For the text-containing cell, return its midpoint in [X, Y] coordinate format. 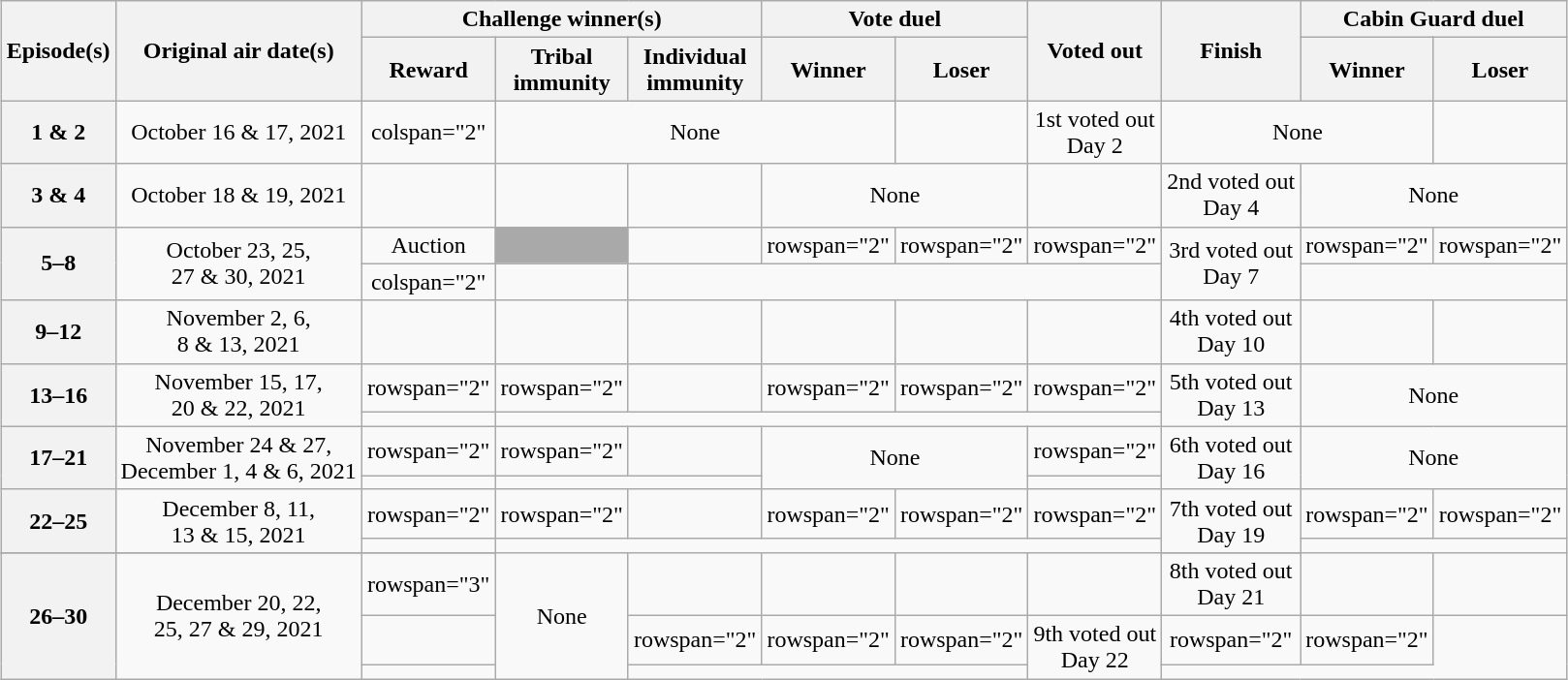
1 & 2 [58, 132]
Episode(s) [58, 50]
November 15, 17,20 & 22, 2021 [238, 395]
rowspan="3" [428, 583]
November 24 & 27,December 1, 4 & 6, 2021 [238, 457]
Finish [1231, 50]
Voted out [1095, 50]
November 2, 6,8 & 13, 2021 [238, 331]
9th voted outDay 22 [1095, 647]
6th voted outDay 16 [1231, 457]
October 23, 25,27 & 30, 2021 [238, 263]
22–25 [58, 521]
Tribalimmunity [562, 70]
October 18 & 19, 2021 [238, 196]
Reward [428, 70]
Challenge winner(s) [562, 19]
Auction [428, 245]
8th voted outDay 21 [1231, 583]
3 & 4 [58, 196]
5–8 [58, 263]
26–30 [58, 615]
Vote duel [895, 19]
October 16 & 17, 2021 [238, 132]
Individualimmunity [695, 70]
1st voted outDay 2 [1095, 132]
2nd voted outDay 4 [1231, 196]
December 20, 22,25, 27 & 29, 2021 [238, 615]
17–21 [58, 457]
4th voted outDay 10 [1231, 331]
December 8, 11,13 & 15, 2021 [238, 521]
Cabin Guard duel [1434, 19]
3rd voted outDay 7 [1231, 263]
9–12 [58, 331]
7th voted outDay 19 [1231, 521]
Original air date(s) [238, 50]
5th voted outDay 13 [1231, 395]
13–16 [58, 395]
